From the cell containing the given text, extract its center point as (x, y) coordinate. 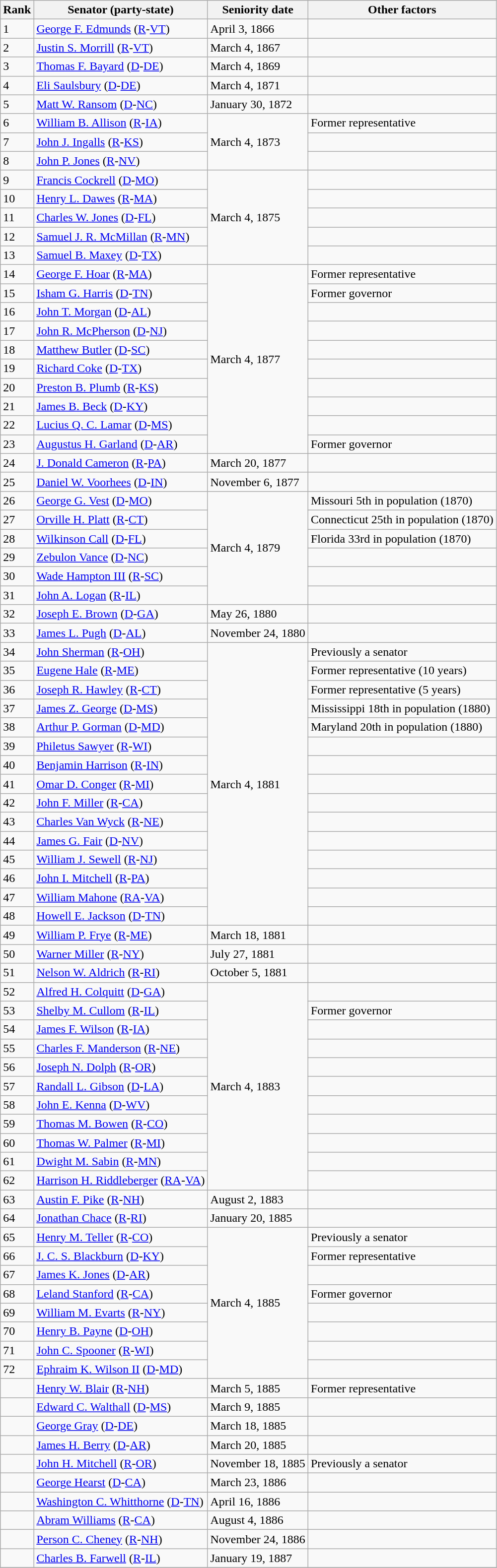
George Gray (D-DE) (121, 1426)
George F. Edmunds (R-VT) (121, 29)
Washington C. Whitthorne (D-TN) (121, 1502)
Wilkinson Call (D-FL) (121, 538)
March 18, 1881 (258, 935)
March 4, 1879 (258, 548)
James B. Beck (D-KY) (121, 406)
Thomas M. Bowen (R-CO) (121, 1124)
Charles F. Manderson (R-NE) (121, 1048)
March 4, 1881 (258, 784)
March 20, 1877 (258, 463)
Austin F. Pike (R-NH) (121, 1199)
Dwight M. Sabin (R-MN) (121, 1162)
John J. Ingalls (R-KS) (121, 142)
18 (17, 350)
Rank (17, 10)
January 19, 1887 (258, 1558)
42 (17, 803)
72 (17, 1369)
James H. Berry (D-AR) (121, 1445)
Ephraim K. Wilson II (D-MD) (121, 1369)
William P. Frye (R-ME) (121, 935)
41 (17, 784)
Justin S. Morrill (R-VT) (121, 48)
10 (17, 198)
48 (17, 916)
Matt W. Ransom (D-NC) (121, 104)
56 (17, 1067)
64 (17, 1218)
Florida 33rd in population (1870) (402, 538)
Omar D. Conger (R-MI) (121, 784)
November 6, 1877 (258, 482)
March 20, 1885 (258, 1445)
Joseph N. Dolph (R-OR) (121, 1067)
26 (17, 501)
61 (17, 1162)
James Z. George (D-MS) (121, 708)
16 (17, 312)
14 (17, 274)
44 (17, 841)
April 3, 1866 (258, 29)
1 (17, 29)
35 (17, 671)
March 4, 1883 (258, 1086)
62 (17, 1181)
40 (17, 765)
August 4, 1886 (258, 1520)
William B. Allison (R-IA) (121, 123)
63 (17, 1199)
Thomas F. Bayard (D-DE) (121, 66)
2 (17, 48)
John R. McPherson (D-NJ) (121, 331)
Randall L. Gibson (D-LA) (121, 1086)
November 24, 1886 (258, 1539)
55 (17, 1048)
Harrison H. Riddleberger (RA-VA) (121, 1181)
Eli Saulsbury (D-DE) (121, 85)
52 (17, 992)
Edward C. Walthall (D-MS) (121, 1407)
Howell E. Jackson (D-TN) (121, 916)
March 4, 1875 (258, 217)
John C. Spooner (R-WI) (121, 1350)
March 4, 1869 (258, 66)
21 (17, 406)
John E. Kenna (D-WV) (121, 1105)
March 5, 1885 (258, 1388)
22 (17, 425)
January 20, 1885 (258, 1218)
12 (17, 237)
58 (17, 1105)
March 9, 1885 (258, 1407)
20 (17, 387)
29 (17, 558)
36 (17, 690)
March 4, 1867 (258, 48)
March 4, 1877 (258, 359)
38 (17, 727)
Samuel B. Maxey (D-TX) (121, 255)
John A. Logan (R-IL) (121, 595)
32 (17, 614)
March 4, 1873 (258, 142)
John Sherman (R-OH) (121, 652)
Abram Williams (R-CA) (121, 1520)
46 (17, 878)
30 (17, 576)
33 (17, 633)
54 (17, 1029)
Charles B. Farwell (R-IL) (121, 1558)
24 (17, 463)
Jonathan Chace (R-RI) (121, 1218)
50 (17, 954)
Eugene Hale (R-ME) (121, 671)
John I. Mitchell (R-PA) (121, 878)
60 (17, 1142)
Lucius Q. C. Lamar (D-MS) (121, 425)
George G. Vest (D-MO) (121, 501)
Benjamin Harrison (R-IN) (121, 765)
Former representative (5 years) (402, 690)
March 4, 1871 (258, 85)
25 (17, 482)
Former representative (10 years) (402, 671)
Leland Stanford (R-CA) (121, 1294)
66 (17, 1256)
7 (17, 142)
Henry B. Payne (D-OH) (121, 1331)
March 4, 1885 (258, 1303)
October 5, 1881 (258, 973)
Zebulon Vance (D-NC) (121, 558)
May 26, 1880 (258, 614)
47 (17, 897)
23 (17, 444)
Joseph E. Brown (D-GA) (121, 614)
Henry W. Blair (R-NH) (121, 1388)
69 (17, 1313)
John T. Morgan (D-AL) (121, 312)
Charles W. Jones (D-FL) (121, 217)
Richard Coke (D-TX) (121, 369)
34 (17, 652)
November 24, 1880 (258, 633)
59 (17, 1124)
67 (17, 1275)
Nelson W. Aldrich (R-RI) (121, 973)
Orville H. Platt (R-CT) (121, 519)
November 18, 1885 (258, 1464)
Philetus Sawyer (R-WI) (121, 746)
11 (17, 217)
15 (17, 293)
George Hearst (D-CA) (121, 1483)
James G. Fair (D-NV) (121, 841)
5 (17, 104)
Mississippi 18th in population (1880) (402, 708)
45 (17, 860)
J. C. S. Blackburn (D-KY) (121, 1256)
9 (17, 180)
Thomas W. Palmer (R-MI) (121, 1142)
Seniority date (258, 10)
William J. Sewell (R-NJ) (121, 860)
19 (17, 369)
57 (17, 1086)
53 (17, 1010)
Arthur P. Gorman (D-MD) (121, 727)
Charles Van Wyck (R-NE) (121, 821)
Shelby M. Cullom (R-IL) (121, 1010)
Other factors (402, 10)
March 23, 1886 (258, 1483)
13 (17, 255)
James K. Jones (D-AR) (121, 1275)
Francis Cockrell (D-MO) (121, 180)
8 (17, 161)
Joseph R. Hawley (R-CT) (121, 690)
Preston B. Plumb (R-KS) (121, 387)
March 18, 1885 (258, 1426)
Augustus H. Garland (D-AR) (121, 444)
Henry L. Dawes (R-MA) (121, 198)
Samuel J. R. McMillan (R-MN) (121, 237)
William Mahone (RA-VA) (121, 897)
July 27, 1881 (258, 954)
August 2, 1883 (258, 1199)
51 (17, 973)
April 16, 1886 (258, 1502)
27 (17, 519)
Senator (party-state) (121, 10)
65 (17, 1237)
Wade Hampton III (R-SC) (121, 576)
17 (17, 331)
John H. Mitchell (R-OR) (121, 1464)
William M. Evarts (R-NY) (121, 1313)
George F. Hoar (R-MA) (121, 274)
Henry M. Teller (R-CO) (121, 1237)
Daniel W. Voorhees (D-IN) (121, 482)
John F. Miller (R-CA) (121, 803)
January 30, 1872 (258, 104)
Missouri 5th in population (1870) (402, 501)
31 (17, 595)
Isham G. Harris (D-TN) (121, 293)
3 (17, 66)
37 (17, 708)
James L. Pugh (D-AL) (121, 633)
James F. Wilson (R-IA) (121, 1029)
71 (17, 1350)
Maryland 20th in population (1880) (402, 727)
39 (17, 746)
John P. Jones (R-NV) (121, 161)
6 (17, 123)
J. Donald Cameron (R-PA) (121, 463)
Matthew Butler (D-SC) (121, 350)
Person C. Cheney (R-NH) (121, 1539)
43 (17, 821)
70 (17, 1331)
68 (17, 1294)
28 (17, 538)
Warner Miller (R-NY) (121, 954)
Alfred H. Colquitt (D-GA) (121, 992)
4 (17, 85)
49 (17, 935)
Connecticut 25th in population (1870) (402, 519)
